Provide the (x, y) coordinate of the cell's center where the given text is located.  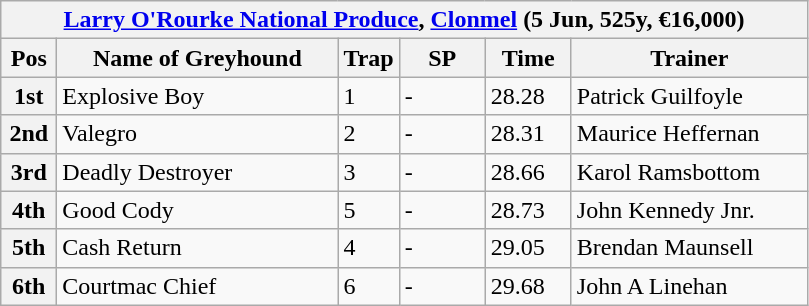
4 (368, 248)
1st (29, 96)
2nd (29, 134)
28.31 (528, 134)
Patrick Guilfoyle (689, 96)
28.28 (528, 96)
5th (29, 248)
2 (368, 134)
3rd (29, 172)
Time (528, 58)
1 (368, 96)
Name of Greyhound (198, 58)
Karol Ramsbottom (689, 172)
Maurice Heffernan (689, 134)
Trap (368, 58)
Cash Return (198, 248)
6th (29, 286)
6 (368, 286)
John A Linehan (689, 286)
SP (442, 58)
28.66 (528, 172)
Larry O'Rourke National Produce, Clonmel (5 Jun, 525y, €16,000) (404, 20)
29.68 (528, 286)
5 (368, 210)
John Kennedy Jnr. (689, 210)
Brendan Maunsell (689, 248)
28.73 (528, 210)
Courtmac Chief (198, 286)
Explosive Boy (198, 96)
29.05 (528, 248)
3 (368, 172)
Deadly Destroyer (198, 172)
Valegro (198, 134)
Trainer (689, 58)
Good Cody (198, 210)
4th (29, 210)
Pos (29, 58)
